Search for the cell housing the specified text and yield its (X, Y) center coordinate. 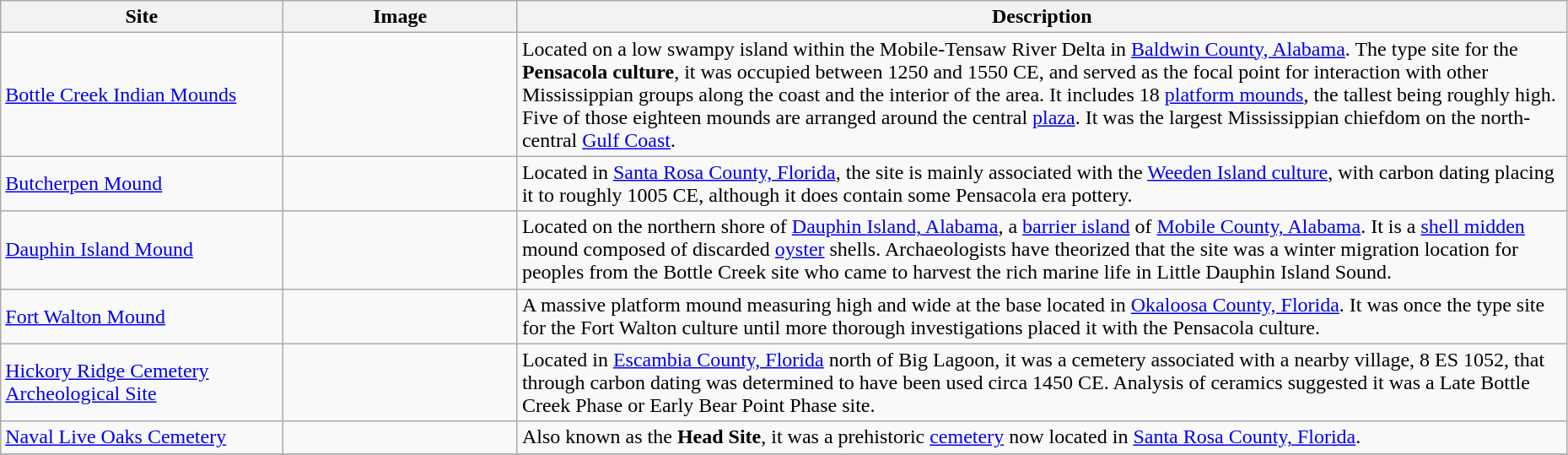
Site (142, 17)
Bottle Creek Indian Mounds (142, 95)
Dauphin Island Mound (142, 250)
Fort Walton Mound (142, 316)
Description (1042, 17)
Naval Live Oaks Cemetery (142, 437)
Also known as the Head Site, it was a prehistoric cemetery now located in Santa Rosa County, Florida. (1042, 437)
Butcherpen Mound (142, 184)
Image (400, 17)
Hickory Ridge Cemetery Archeological Site (142, 382)
